Locate the cell with the specified text and output its [x, y] center coordinate. 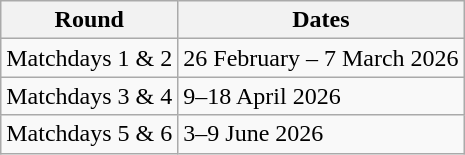
Dates [321, 20]
Matchdays 1 & 2 [90, 58]
9–18 April 2026 [321, 96]
26 February – 7 March 2026 [321, 58]
3–9 June 2026 [321, 134]
Matchdays 5 & 6 [90, 134]
Round [90, 20]
Matchdays 3 & 4 [90, 96]
